Output the (X, Y) coordinate of the center of the cell containing the given text.  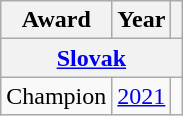
Award (56, 20)
2021 (142, 96)
Year (142, 20)
Champion (56, 96)
Slovak (92, 58)
